Capture the cell that displays the provided text and extract its (X, Y) central coordinate. 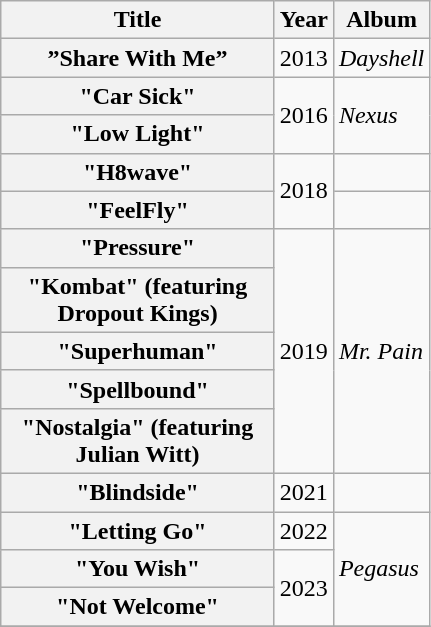
2018 (304, 191)
Title (138, 20)
”Share With Me” (138, 58)
"Not Welcome" (138, 607)
2023 (304, 588)
"Blindside" (138, 492)
"Pressure" (138, 248)
"Kombat" (featuring Dropout Kings) (138, 300)
Mr. Pain (381, 351)
"Letting Go" (138, 531)
2022 (304, 531)
Pegasus (381, 569)
2021 (304, 492)
"Superhuman" (138, 351)
Album (381, 20)
"You Wish" (138, 569)
2019 (304, 351)
Dayshell (381, 58)
2016 (304, 115)
Year (304, 20)
"Car Sick" (138, 96)
"Nostalgia" (featuring Julian Witt) (138, 440)
"H8wave" (138, 172)
"Low Light" (138, 134)
Nexus (381, 115)
2013 (304, 58)
"FeelFly" (138, 210)
"Spellbound" (138, 389)
